Detect which cell encompasses the target text, then output its (X, Y) center coordinate. 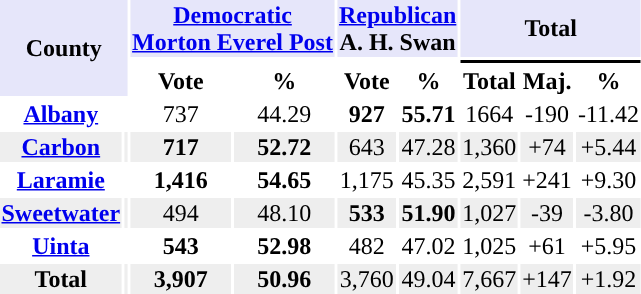
737 (181, 114)
3,760 (366, 279)
1664 (490, 114)
47.28 (428, 147)
48.10 (284, 213)
7,667 (490, 279)
55.71 (428, 114)
54.65 (284, 180)
1,360 (490, 147)
RepublicanA. H. Swan (397, 28)
+1.92 (608, 279)
Sweetwater (61, 213)
1,175 (366, 180)
+61 (548, 246)
52.98 (284, 246)
Maj. (548, 81)
45.35 (428, 180)
+74 (548, 147)
1,025 (490, 246)
Uinta (61, 246)
Laramie (61, 180)
-39 (548, 213)
47.02 (428, 246)
533 (366, 213)
+5.95 (608, 246)
927 (366, 114)
494 (181, 213)
50.96 (284, 279)
1,416 (181, 180)
3,907 (181, 279)
+5.44 (608, 147)
2,591 (490, 180)
County (64, 48)
52.72 (284, 147)
717 (181, 147)
Carbon (61, 147)
51.90 (428, 213)
-190 (548, 114)
+147 (548, 279)
+241 (548, 180)
49.04 (428, 279)
DemocraticMorton Everel Post (233, 28)
543 (181, 246)
-3.80 (608, 213)
643 (366, 147)
1,027 (490, 213)
+9.30 (608, 180)
-11.42 (608, 114)
482 (366, 246)
44.29 (284, 114)
Albany (61, 114)
